Identify which cell holds the provided text, then report its [X, Y] central coordinate. 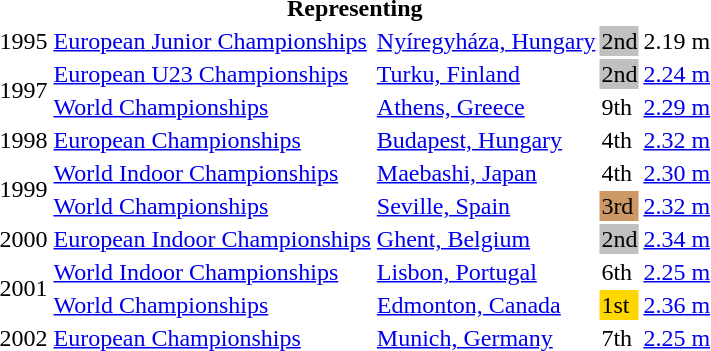
European Championships [212, 140]
Edmonton, Canada [486, 305]
Seville, Spain [486, 206]
Nyíregyháza, Hungary [486, 41]
Maebashi, Japan [486, 173]
European U23 Championships [212, 74]
European Junior Championships [212, 41]
1st [620, 305]
European Indoor Championships [212, 239]
6th [620, 272]
Athens, Greece [486, 107]
Budapest, Hungary [486, 140]
Turku, Finland [486, 74]
Ghent, Belgium [486, 239]
Lisbon, Portugal [486, 272]
9th [620, 107]
3rd [620, 206]
